Identify which cell holds the provided text, then report its (x, y) central coordinate. 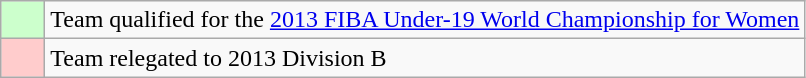
Team relegated to 2013 Division B (425, 58)
Team qualified for the 2013 FIBA Under-19 World Championship for Women (425, 20)
